Determine the (X, Y) coordinate at the center of the cell enclosing the given text.  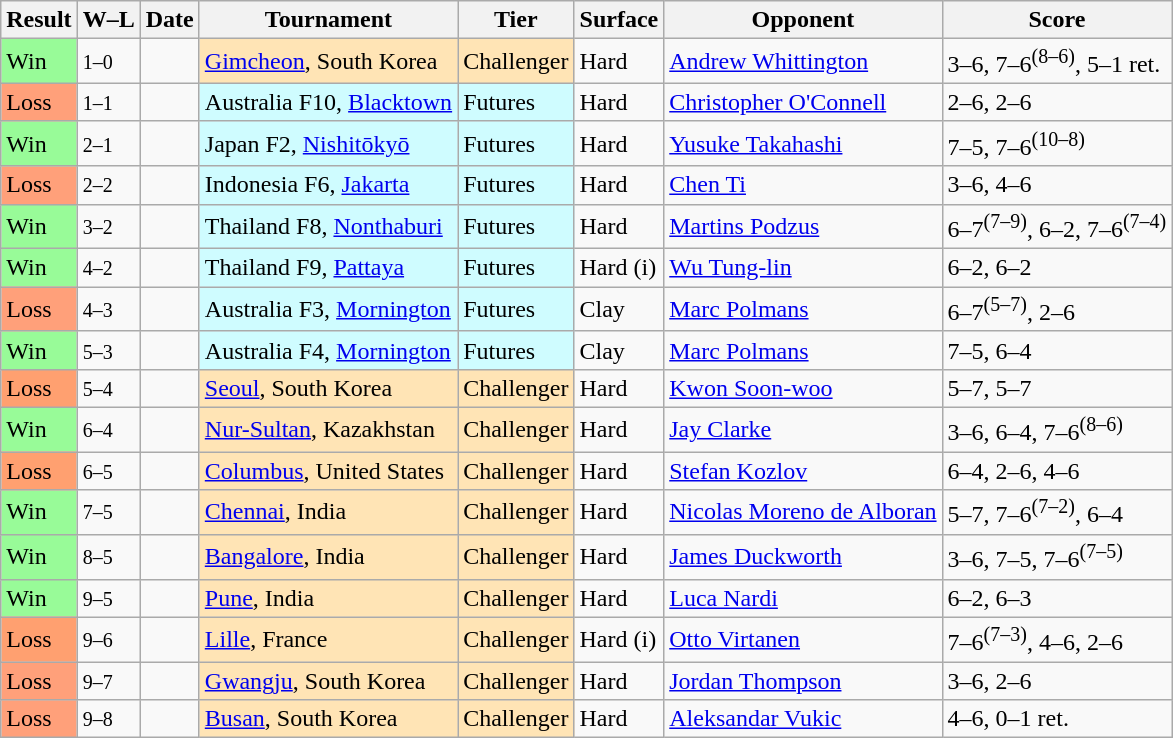
2–6, 2–6 (1057, 102)
3–6, 7–6(8–6), 5–1 ret. (1057, 62)
Thailand F8, Nonthaburi (328, 226)
Thailand F9, Pattaya (328, 268)
Japan F2, Nishitōkyō (328, 144)
5–4 (108, 388)
7–5, 6–4 (1057, 350)
Nicolas Moreno de Alboran (803, 512)
Columbus, United States (328, 471)
Otto Virtanen (803, 640)
3–6, 6–4, 7–6(8–6) (1057, 430)
3–6, 2–6 (1057, 681)
W–L (108, 20)
6–7(5–7), 2–6 (1057, 310)
4–6, 0–1 ret. (1057, 719)
3–2 (108, 226)
9–5 (108, 598)
5–7, 7–6(7–2), 6–4 (1057, 512)
8–5 (108, 558)
1–0 (108, 62)
5–3 (108, 350)
Indonesia F6, Jakarta (328, 185)
Nur-Sultan, Kazakhstan (328, 430)
6–7(7–9), 6–2, 7–6(7–4) (1057, 226)
Wu Tung-lin (803, 268)
Stefan Kozlov (803, 471)
4–3 (108, 310)
6–4 (108, 430)
Kwon Soon-woo (803, 388)
6–2, 6–3 (1057, 598)
3–6, 4–6 (1057, 185)
Tier (516, 20)
5–7, 5–7 (1057, 388)
Andrew Whittington (803, 62)
Aleksandar Vukic (803, 719)
Chen Ti (803, 185)
Jordan Thompson (803, 681)
Date (170, 20)
Australia F4, Mornington (328, 350)
Yusuke Takahashi (803, 144)
Score (1057, 20)
Surface (619, 20)
Result (39, 20)
Seoul, South Korea (328, 388)
Bangalore, India (328, 558)
Jay Clarke (803, 430)
1–1 (108, 102)
9–8 (108, 719)
9–7 (108, 681)
Chennai, India (328, 512)
Opponent (803, 20)
7–5 (108, 512)
Christopher O'Connell (803, 102)
6–4, 2–6, 4–6 (1057, 471)
7–5, 7–6(10–8) (1057, 144)
2–1 (108, 144)
4–2 (108, 268)
Australia F3, Mornington (328, 310)
Gwangju, South Korea (328, 681)
Australia F10, Blacktown (328, 102)
6–5 (108, 471)
Luca Nardi (803, 598)
3–6, 7–5, 7–6(7–5) (1057, 558)
9–6 (108, 640)
Busan, South Korea (328, 719)
6–2, 6–2 (1057, 268)
Pune, India (328, 598)
James Duckworth (803, 558)
Martins Podzus (803, 226)
Tournament (328, 20)
Lille, France (328, 640)
7–6(7–3), 4–6, 2–6 (1057, 640)
2–2 (108, 185)
Gimcheon, South Korea (328, 62)
